From the cell containing the given text, extract its center point as (x, y) coordinate. 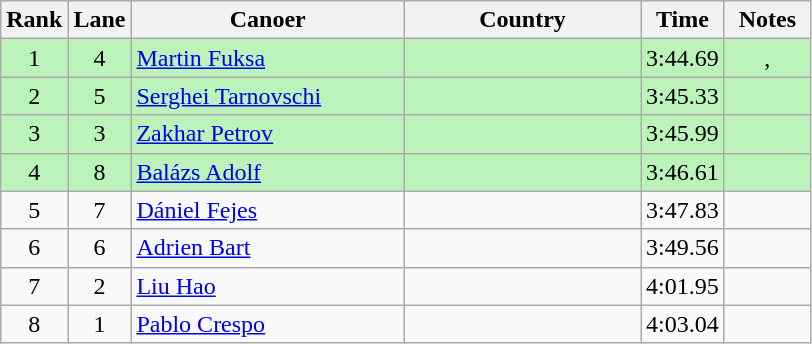
3:45.33 (683, 96)
3:47.83 (683, 210)
Pablo Crespo (268, 324)
Notes (767, 20)
4:03.04 (683, 324)
3:46.61 (683, 172)
Serghei Tarnovschi (268, 96)
Lane (100, 20)
Dániel Fejes (268, 210)
, (767, 58)
Martin Fuksa (268, 58)
Balázs Adolf (268, 172)
3:44.69 (683, 58)
Adrien Bart (268, 248)
Time (683, 20)
Rank (34, 20)
Zakhar Petrov (268, 134)
Country (522, 20)
3:45.99 (683, 134)
4:01.95 (683, 286)
3:49.56 (683, 248)
Canoer (268, 20)
Liu Hao (268, 286)
